Scan for the cell matching the given text and deliver its (X, Y) coordinate at center. 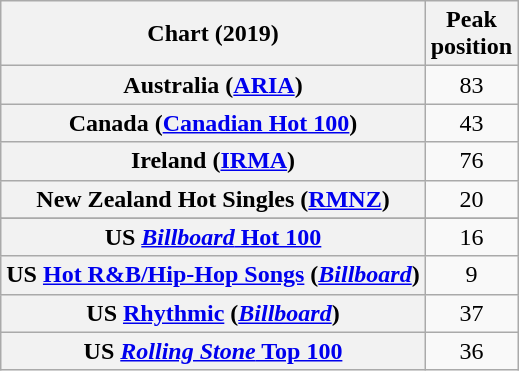
37 (471, 313)
16 (471, 237)
Australia (ARIA) (213, 85)
20 (471, 199)
76 (471, 161)
43 (471, 123)
US Hot R&B/Hip-Hop Songs (Billboard) (213, 275)
Chart (2019) (213, 34)
36 (471, 351)
US Rhythmic (Billboard) (213, 313)
Ireland (IRMA) (213, 161)
9 (471, 275)
New Zealand Hot Singles (RMNZ) (213, 199)
US Billboard Hot 100 (213, 237)
Canada (Canadian Hot 100) (213, 123)
83 (471, 85)
US Rolling Stone Top 100 (213, 351)
Peakposition (471, 34)
